Return (x, y) of the center of cell containing provided text 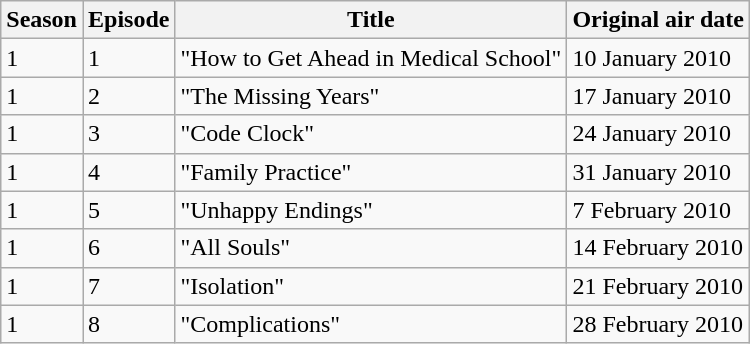
21 February 2010 (658, 286)
14 February 2010 (658, 248)
6 (128, 248)
8 (128, 324)
"Isolation" (371, 286)
Title (371, 20)
7 February 2010 (658, 210)
3 (128, 134)
28 February 2010 (658, 324)
17 January 2010 (658, 96)
4 (128, 172)
10 January 2010 (658, 58)
Season (42, 20)
5 (128, 210)
"How to Get Ahead in Medical School" (371, 58)
2 (128, 96)
"Family Practice" (371, 172)
31 January 2010 (658, 172)
Episode (128, 20)
"Complications" (371, 324)
7 (128, 286)
"Unhappy Endings" (371, 210)
"The Missing Years" (371, 96)
"Code Clock" (371, 134)
"All Souls" (371, 248)
Original air date (658, 20)
24 January 2010 (658, 134)
